Output the (x, y) coordinate of the center of the cell containing the given text.  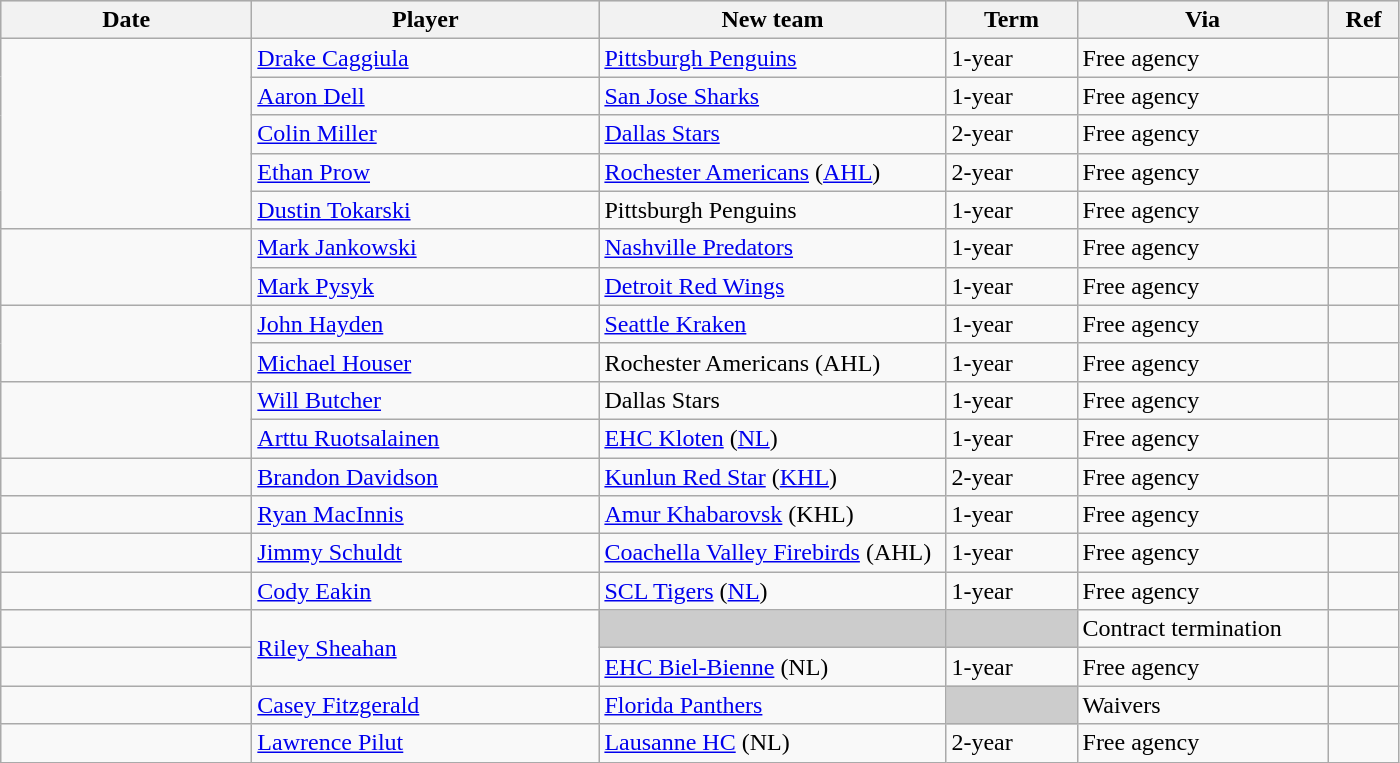
Coachella Valley Firebirds (AHL) (772, 553)
Florida Panthers (772, 705)
Kunlun Red Star (KHL) (772, 477)
Mark Jankowski (426, 248)
Amur Khabarovsk (KHL) (772, 515)
Cody Eakin (426, 591)
Drake Caggiula (426, 58)
Mark Pysyk (426, 286)
Term (1012, 20)
Jimmy Schuldt (426, 553)
New team (772, 20)
Arttu Ruotsalainen (426, 438)
Aaron Dell (426, 96)
John Hayden (426, 324)
Contract termination (1202, 629)
Colin Miller (426, 134)
Via (1202, 20)
Riley Sheahan (426, 648)
Nashville Predators (772, 248)
EHC Biel-Bienne (NL) (772, 667)
Ryan MacInnis (426, 515)
Lausanne HC (NL) (772, 743)
Seattle Kraken (772, 324)
Player (426, 20)
Waivers (1202, 705)
Will Butcher (426, 400)
Detroit Red Wings (772, 286)
Date (126, 20)
EHC Kloten (NL) (772, 438)
Ethan Prow (426, 172)
Ref (1364, 20)
San Jose Sharks (772, 96)
SCL Tigers (NL) (772, 591)
Dustin Tokarski (426, 210)
Brandon Davidson (426, 477)
Casey Fitzgerald (426, 705)
Lawrence Pilut (426, 743)
Michael Houser (426, 362)
